Scan for the cell matching the given text and deliver its [x, y] coordinate at center. 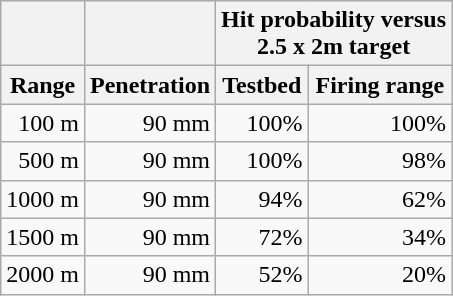
72% [262, 237]
2000 m [43, 275]
1000 m [43, 199]
98% [380, 161]
94% [262, 199]
100 m [43, 123]
52% [262, 275]
Penetration [150, 85]
Range [43, 85]
Hit probability versus 2.5 x 2m target [334, 34]
500 m [43, 161]
Firing range [380, 85]
1500 m [43, 237]
Testbed [262, 85]
20% [380, 275]
62% [380, 199]
34% [380, 237]
